Pinpoint the cell where the given text exists, returning its [X, Y] midpoint coordinate. 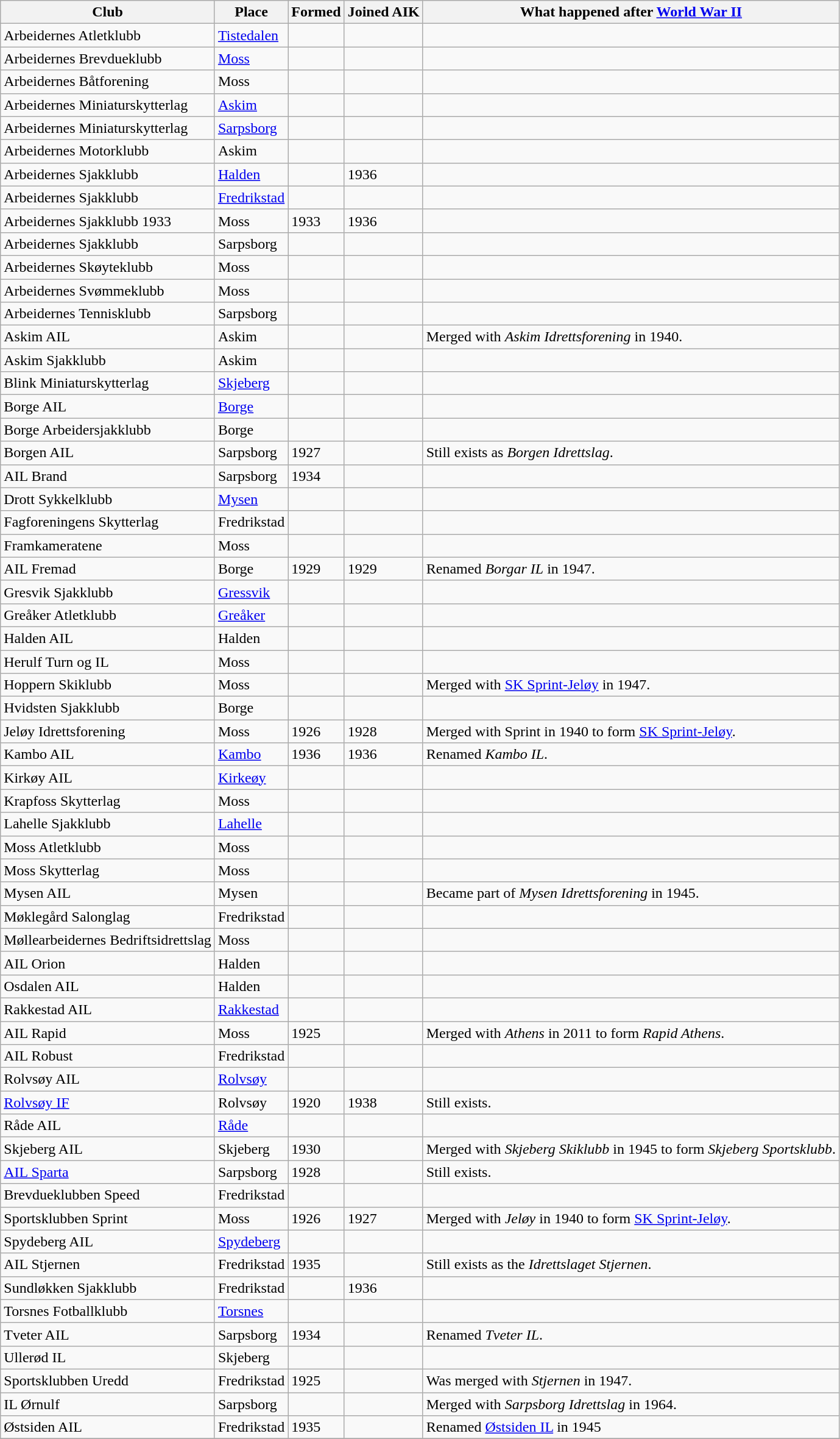
AIL Fremad [108, 569]
Renamed Borgar IL in 1947. [631, 569]
AIL Orion [108, 963]
1938 [384, 1103]
Arbeidernes Båtforening [108, 82]
Arbeidernes Skøyteklubb [108, 267]
Hoppern Skiklubb [108, 685]
Ullerød IL [108, 1357]
Moss Atletklubb [108, 847]
Blink Miniaturskytterlag [108, 383]
AIL Robust [108, 1056]
Moss Skytterlag [108, 870]
Halden AIL [108, 638]
Borge AIL [108, 407]
Krapfoss Skytterlag [108, 801]
Hvidsten Sjakklubb [108, 708]
Merged with Askim Idrettsforening in 1940. [631, 337]
Spydeberg AIL [108, 1242]
AIL Rapid [108, 1033]
AIL Sparta [108, 1172]
Tveter AIL [108, 1334]
Fagforeningens Skytterlag [108, 522]
Kirkeøy [251, 778]
Kambo AIL [108, 755]
Mysen AIL [108, 894]
Arbeidernes Tennisklubb [108, 314]
Osdalen AIL [108, 986]
Was merged with Stjernen in 1947. [631, 1380]
Renamed Østsiden IL in 1945 [631, 1427]
Merged with Jeløy in 1940 to form SK Sprint-Jeløy. [631, 1218]
Møllearbeidernes Bedriftsidrettslag [108, 940]
Renamed Tveter IL. [631, 1334]
Framkameratene [108, 545]
Renamed Kambo IL. [631, 755]
Skjeberg AIL [108, 1149]
What happened after World War II [631, 12]
Sundløkken Sjakklubb [108, 1288]
Drott Sykkelklubb [108, 499]
Still exists as Borgen Idrettslag. [631, 453]
Merged with SK Sprint-Jeløy in 1947. [631, 685]
Torsnes [251, 1311]
AIL Brand [108, 476]
Arbeidernes Svømmeklubb [108, 291]
1930 [316, 1149]
Arbeidernes Sjakklubb 1933 [108, 221]
Kambo [251, 755]
Lahelle Sjakklubb [108, 824]
Råde [251, 1126]
Merged with Sprint in 1940 to form SK Sprint-Jeløy. [631, 731]
Østsiden AIL [108, 1427]
Merged with Sarpsborg Idrettslag in 1964. [631, 1404]
Gresvik Sjakklubb [108, 592]
Borge Arbeidersjakklubb [108, 430]
Merged with Skjeberg Skiklubb in 1945 to form Skjeberg Sportsklubb. [631, 1149]
Møklegård Salonglag [108, 917]
Rolvsøy IF [108, 1103]
Herulf Turn og IL [108, 661]
Jeløy Idrettsforening [108, 731]
Askim AIL [108, 337]
Arbeidernes Atletklubb [108, 35]
Merged with Athens in 2011 to form Rapid Athens. [631, 1033]
AIL Stjernen [108, 1265]
Place [251, 12]
Rakkestad [251, 1009]
Greåker [251, 615]
Greåker Atletklubb [108, 615]
Tistedalen [251, 35]
1933 [316, 221]
Arbeidernes Brevdueklubb [108, 59]
Club [108, 12]
Råde AIL [108, 1126]
1920 [316, 1103]
Sportsklubben Sprint [108, 1218]
Became part of Mysen Idrettsforening in 1945. [631, 894]
Sportsklubben Uredd [108, 1380]
Kirkøy AIL [108, 778]
Arbeidernes Motorklubb [108, 151]
Askim Sjakklubb [108, 360]
Spydeberg [251, 1242]
Brevdueklubben Speed [108, 1195]
Formed [316, 12]
Still exists as the Idrettslaget Stjernen. [631, 1265]
IL Ørnulf [108, 1404]
Rakkestad AIL [108, 1009]
Torsnes Fotballklubb [108, 1311]
Gressvik [251, 592]
Borgen AIL [108, 453]
Rolvsøy AIL [108, 1079]
Lahelle [251, 824]
Joined AIK [384, 12]
